Search for the cell housing the specified text and yield its (X, Y) center coordinate. 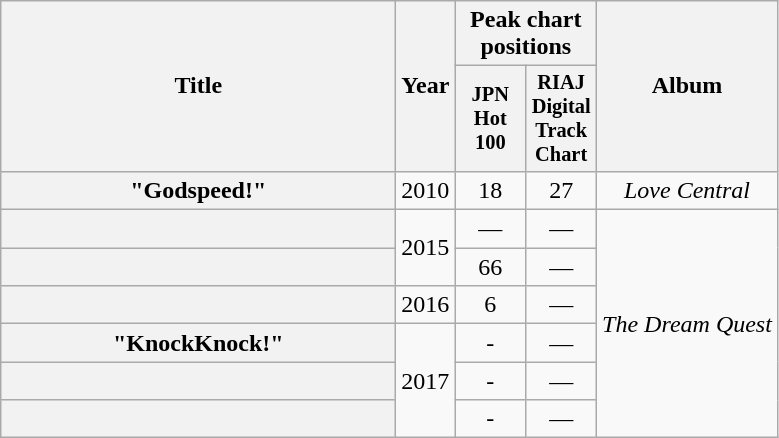
66 (490, 267)
The Dream Quest (688, 324)
JPN Hot 100 (490, 119)
Year (426, 86)
"Godspeed!" (198, 190)
2016 (426, 305)
2015 (426, 248)
RIAJ DigitalTrackChart (562, 119)
"KnockKnock!" (198, 343)
Love Central (688, 190)
6 (490, 305)
2010 (426, 190)
2017 (426, 381)
Title (198, 86)
Peak chart positions (526, 34)
Album (688, 86)
18 (490, 190)
27 (562, 190)
